From the cell containing the given text, extract its center point as (x, y) coordinate. 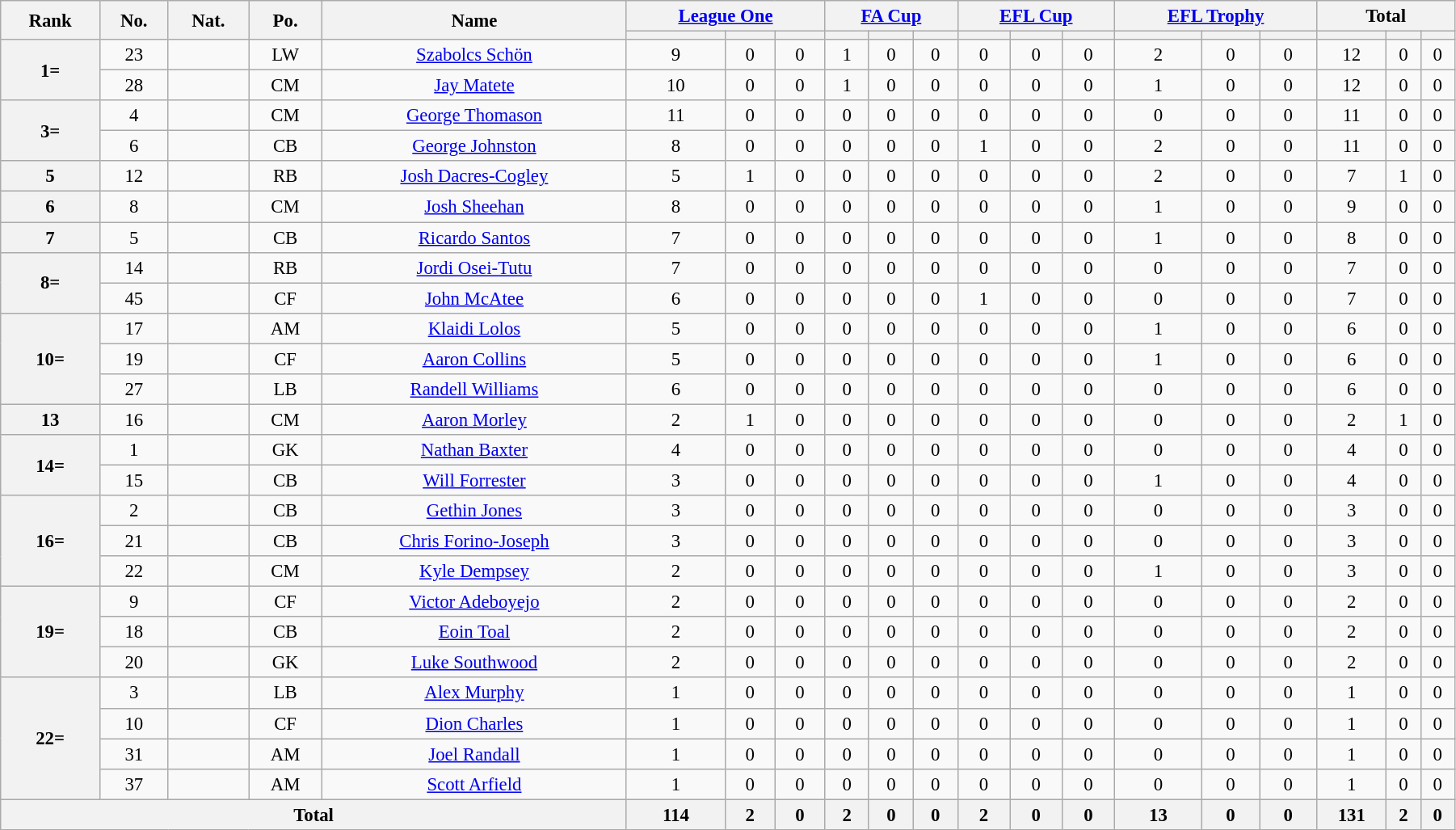
8= (50, 283)
15 (134, 480)
16= (50, 541)
Ricardo Santos (475, 238)
FA Cup (891, 16)
Jay Matete (475, 86)
Rank (50, 20)
EFL Trophy (1215, 16)
37 (134, 784)
Szabolcs Schön (475, 55)
Josh Sheehan (475, 207)
Aaron Collins (475, 359)
Nathan Baxter (475, 450)
19= (50, 632)
Chris Forino-Joseph (475, 541)
Klaidi Lolos (475, 328)
Po. (286, 20)
George Johnston (475, 146)
21 (134, 541)
Gethin Jones (475, 511)
18 (134, 632)
George Thomason (475, 116)
28 (134, 86)
14 (134, 268)
10= (50, 359)
Victor Adeboyejo (475, 602)
16 (134, 419)
League One (726, 16)
EFL Cup (1036, 16)
Kyle Dempsey (475, 571)
22 (134, 571)
45 (134, 298)
Joel Randall (475, 754)
17 (134, 328)
19 (134, 359)
Scott Arfield (475, 784)
John McAtee (475, 298)
Aaron Morley (475, 419)
LW (286, 55)
Dion Charles (475, 723)
27 (134, 390)
Nat. (208, 20)
Name (475, 20)
Will Forrester (475, 480)
Jordi Osei-Tutu (475, 268)
22= (50, 739)
Randell Williams (475, 390)
114 (675, 815)
Alex Murphy (475, 693)
14= (50, 466)
131 (1352, 815)
1= (50, 70)
20 (134, 663)
3= (50, 131)
Eoin Toal (475, 632)
No. (134, 20)
23 (134, 55)
31 (134, 754)
Josh Dacres-Cogley (475, 177)
Luke Southwood (475, 663)
